Pinpoint the cell where the given text exists, returning its [X, Y] midpoint coordinate. 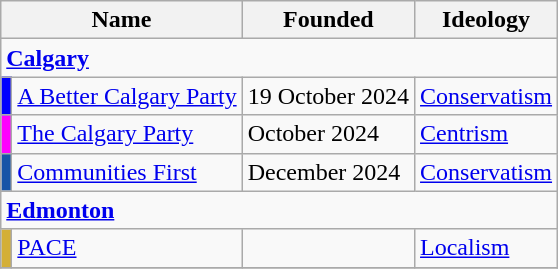
A Better Calgary Party [127, 96]
19 October 2024 [328, 96]
October 2024 [328, 134]
Communities First [127, 172]
Name [122, 20]
The Calgary Party [127, 134]
Ideology [486, 20]
December 2024 [328, 172]
Centrism [486, 134]
Localism [486, 248]
Calgary [280, 58]
Founded [328, 20]
Edmonton [280, 210]
PACE [127, 248]
